Output the (X, Y) coordinate of the center of the cell containing the given text.  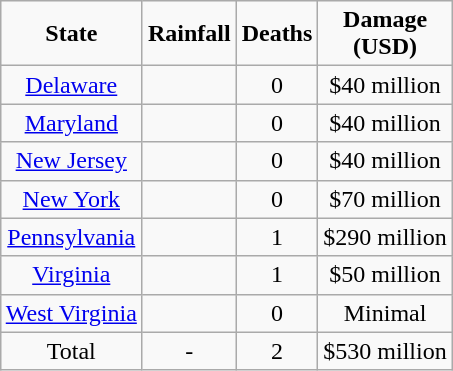
2 (277, 351)
$50 million (385, 275)
Rainfall (189, 34)
Minimal (385, 313)
Delaware (71, 85)
State (71, 34)
New York (71, 199)
$70 million (385, 199)
Damage(USD) (385, 34)
Deaths (277, 34)
Pennsylvania (71, 237)
$290 million (385, 237)
$530 million (385, 351)
- (189, 351)
New Jersey (71, 161)
Maryland (71, 123)
Total (71, 351)
West Virginia (71, 313)
Virginia (71, 275)
